Identify which cell holds the provided text, then report its [x, y] central coordinate. 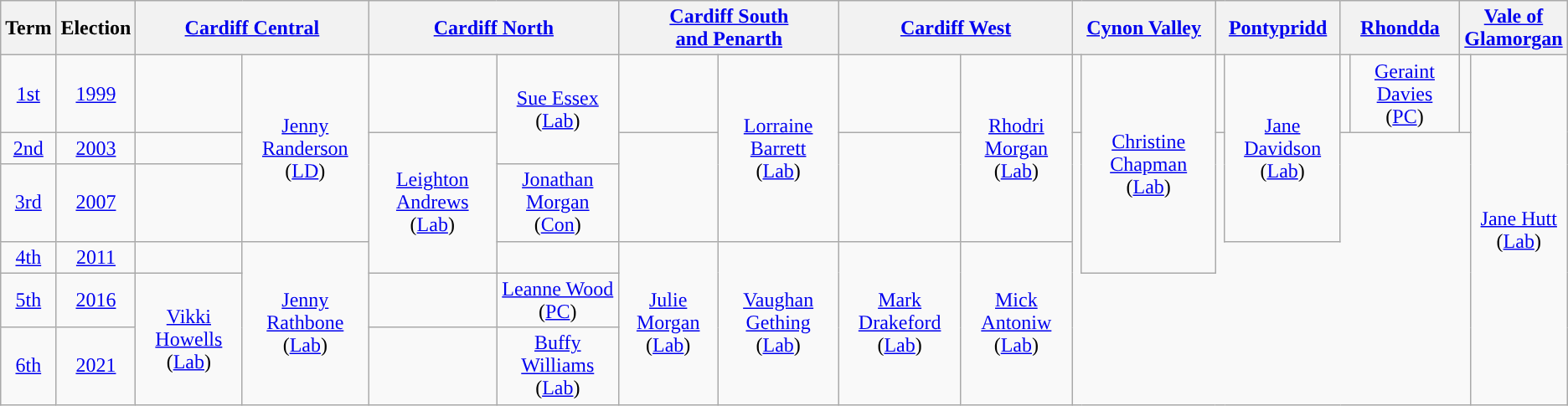
1999 [95, 94]
4th [28, 257]
2007 [95, 203]
Cardiff Central [252, 28]
1st [28, 94]
5th [28, 300]
Jane Hutt(Lab) [1519, 229]
Lorraine Barrett(Lab) [777, 148]
Pontypridd [1278, 28]
3rd [28, 203]
Jonathan Morgan(Con) [558, 203]
Mick Antoniw(Lab) [1016, 323]
Leanne Wood(PC) [558, 300]
Cardiff North [494, 28]
Jenny Randerson(LD) [305, 148]
2003 [95, 148]
Vale ofGlamorgan [1514, 28]
Election [95, 28]
Vaughan Gething(Lab) [777, 323]
Cardiff West [956, 28]
Vikki Howells(Lab) [189, 338]
Mark Drakeford(Lab) [900, 323]
Leighton Andrews(Lab) [432, 203]
2011 [95, 257]
Jenny Rathbone(Lab) [305, 323]
Term [28, 28]
6th [28, 366]
2nd [28, 148]
Christine Chapman(Lab) [1148, 164]
Cardiff Southand Penarth [729, 28]
Rhondda [1400, 28]
Rhodri Morgan(Lab) [1016, 148]
2016 [95, 300]
Cynon Valley [1144, 28]
Buffy Williams(Lab) [558, 366]
Jane Davidson(Lab) [1282, 148]
Sue Essex(Lab) [558, 110]
Julie Morgan(Lab) [668, 323]
2021 [95, 366]
Geraint Davies(PC) [1404, 94]
